Pinpoint the cell where the given text exists, returning its [X, Y] midpoint coordinate. 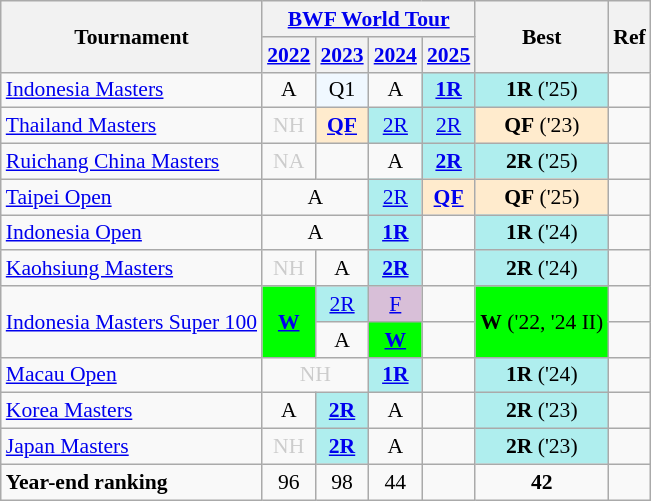
2025 [448, 55]
Ruichang China Masters [132, 162]
42 [542, 482]
Best [542, 36]
QF ('23) [542, 126]
1R ('25) [542, 90]
2023 [342, 55]
Ref [629, 36]
2024 [396, 55]
Q1 [342, 90]
BWF World Tour [368, 19]
W ('22, '24 II) [542, 322]
2R ('25) [542, 162]
QF ('25) [542, 197]
Tournament [132, 36]
Indonesia Open [132, 233]
Year-end ranking [132, 482]
Japan Masters [132, 447]
Korea Masters [132, 411]
F [396, 304]
2R ('24) [542, 269]
2022 [288, 55]
98 [342, 482]
Indonesia Masters Super 100 [132, 322]
Macau Open [132, 375]
44 [396, 482]
Indonesia Masters [132, 90]
Thailand Masters [132, 126]
96 [288, 482]
Kaohsiung Masters [132, 269]
Taipei Open [132, 197]
NA [288, 162]
